Locate the cell with the specified text and output its (X, Y) center coordinate. 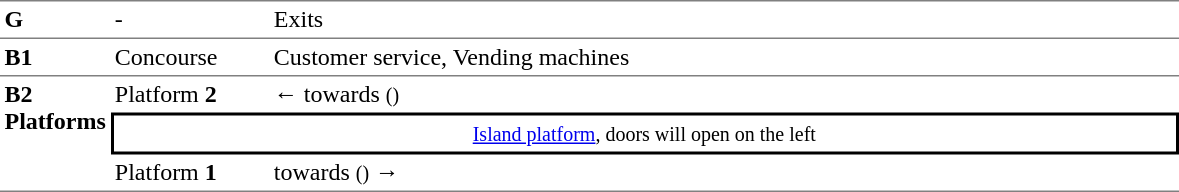
Exits (724, 19)
← towards () (724, 94)
- (190, 19)
B1 (55, 58)
G (55, 19)
Concourse (190, 58)
Island platform, doors will open on the left (644, 133)
B2Platforms (55, 134)
Customer service, Vending machines (724, 58)
Platform 2 (190, 94)
Platform 1 (190, 173)
towards () → (724, 173)
